Pinpoint the cell where the given text exists, returning its [X, Y] midpoint coordinate. 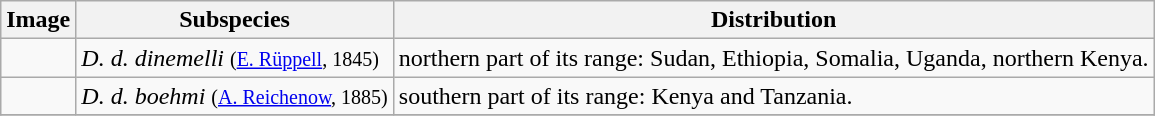
Distribution [774, 20]
southern part of its range: Kenya and Tanzania. [774, 96]
D. d. boehmi (A. Reichenow, 1885) [234, 96]
D. d. dinemelli (E. Rüppell, 1845) [234, 58]
Image [38, 20]
Subspecies [234, 20]
northern part of its range: Sudan, Ethiopia, Somalia, Uganda, northern Kenya. [774, 58]
